Identify which cell holds the provided text, then report its [X, Y] central coordinate. 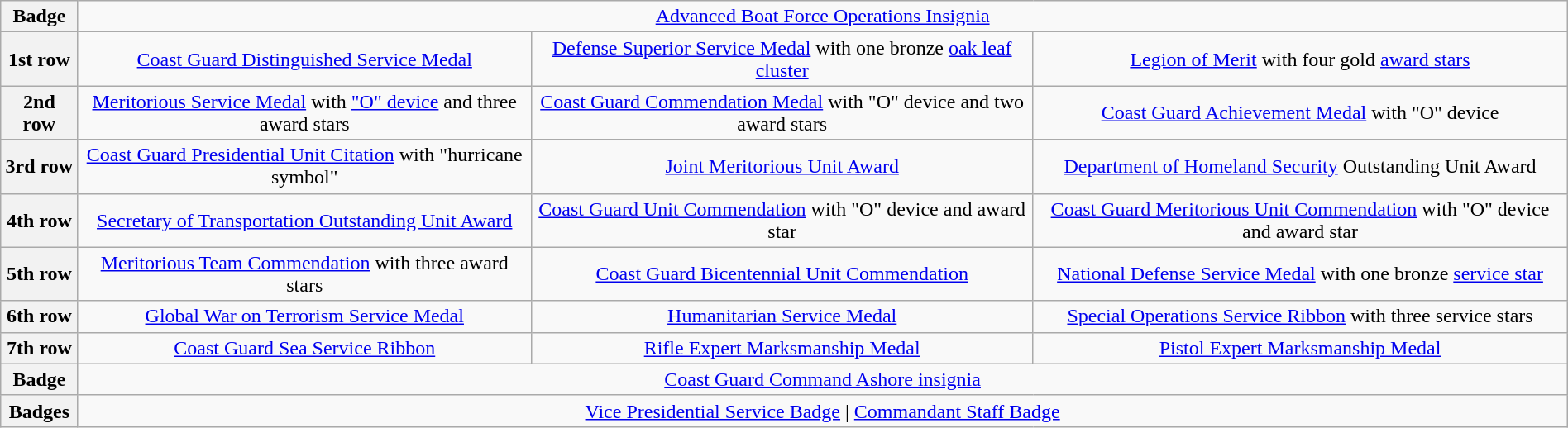
Defense Superior Service Medal with one bronze oak leaf cluster [782, 59]
2nd row [40, 112]
Secretary of Transportation Outstanding Unit Award [304, 220]
4th row [40, 220]
3rd row [40, 167]
Humanitarian Service Medal [782, 316]
5th row [40, 274]
Badges [40, 411]
7th row [40, 348]
Legion of Merit with four gold award stars [1300, 59]
Coast Guard Distinguished Service Medal [304, 59]
Coast Guard Bicentennial Unit Commendation [782, 274]
Coast Guard Sea Service Ribbon [304, 348]
Coast Guard Unit Commendation with "O" device and award star [782, 220]
Vice Presidential Service Badge | Commandant Staff Badge [822, 411]
Meritorious Team Commendation with three award stars [304, 274]
Meritorious Service Medal with "O" device and three award stars [304, 112]
1st row [40, 59]
Global War on Terrorism Service Medal [304, 316]
National Defense Service Medal with one bronze service star [1300, 274]
Advanced Boat Force Operations Insignia [822, 17]
Coast Guard Command Ashore insignia [822, 379]
6th row [40, 316]
Coast Guard Commendation Medal with "O" device and two award stars [782, 112]
Coast Guard Presidential Unit Citation with "hurricane symbol" [304, 167]
Rifle Expert Marksmanship Medal [782, 348]
Pistol Expert Marksmanship Medal [1300, 348]
Coast Guard Meritorious Unit Commendation with "O" device and award star [1300, 220]
Special Operations Service Ribbon with three service stars [1300, 316]
Coast Guard Achievement Medal with "O" device [1300, 112]
Department of Homeland Security Outstanding Unit Award [1300, 167]
Joint Meritorious Unit Award [782, 167]
